Return [x, y] of the center of cell containing provided text 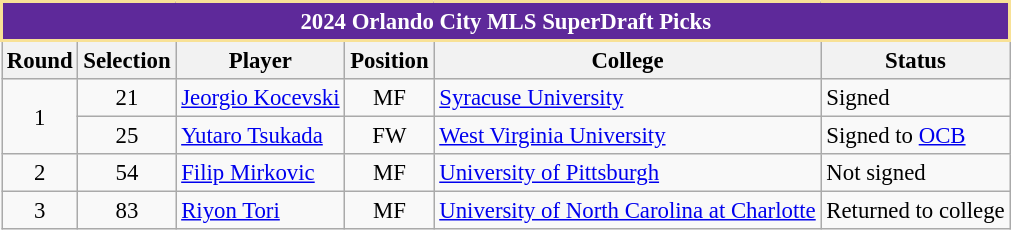
Yutaro Tsukada [260, 136]
2024 Orlando City MLS SuperDraft Picks [506, 22]
Signed to OCB [916, 136]
25 [127, 136]
2 [40, 173]
College [628, 60]
Round [40, 60]
Syracuse University [628, 98]
University of North Carolina at Charlotte [628, 211]
21 [127, 98]
Selection [127, 60]
Riyon Tori [260, 211]
Status [916, 60]
Not signed [916, 173]
Jeorgio Kocevski [260, 98]
Player [260, 60]
Filip Mirkovic [260, 173]
83 [127, 211]
West Virginia University [628, 136]
Signed [916, 98]
54 [127, 173]
University of Pittsburgh [628, 173]
3 [40, 211]
Position [390, 60]
1 [40, 116]
FW [390, 136]
Returned to college [916, 211]
